Return the [X, Y] coordinate for the center point of the cell that contains the specified text.  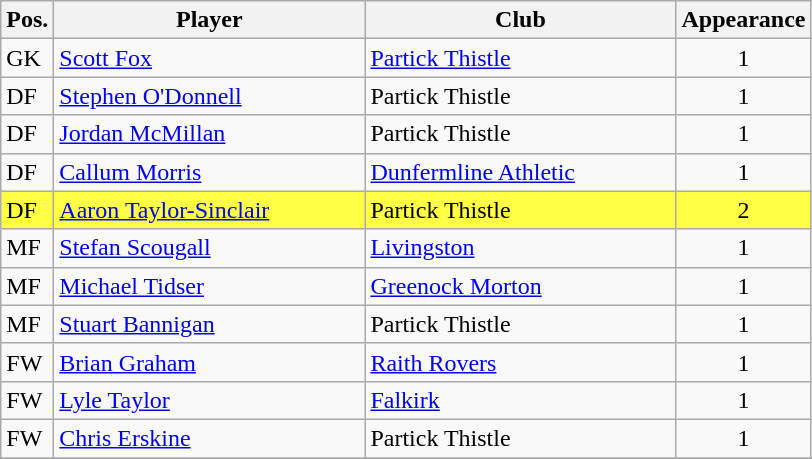
Livingston [520, 248]
Aaron Taylor-Sinclair [210, 210]
Club [520, 20]
Dunfermline Athletic [520, 172]
Greenock Morton [520, 286]
Jordan McMillan [210, 134]
Falkirk [520, 400]
Michael Tidser [210, 286]
Raith Rovers [520, 362]
Chris Erskine [210, 438]
2 [744, 210]
Stuart Bannigan [210, 324]
Stefan Scougall [210, 248]
Pos. [28, 20]
GK [28, 58]
Lyle Taylor [210, 400]
Brian Graham [210, 362]
Callum Morris [210, 172]
Scott Fox [210, 58]
Player [210, 20]
Appearance [744, 20]
Stephen O'Donnell [210, 96]
